Output the [x, y] coordinate of the center of the cell containing the given text.  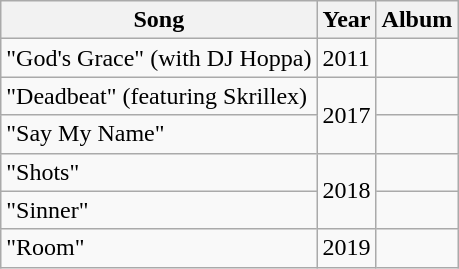
"Room" [159, 248]
2011 [346, 58]
Song [159, 20]
Album [417, 20]
"God's Grace" (with DJ Hoppa) [159, 58]
Year [346, 20]
2018 [346, 191]
"Sinner" [159, 210]
"Say My Name" [159, 134]
"Deadbeat" (featuring Skrillex) [159, 96]
"Shots" [159, 172]
2019 [346, 248]
2017 [346, 115]
